Identify which cell holds the provided text, then report its (X, Y) central coordinate. 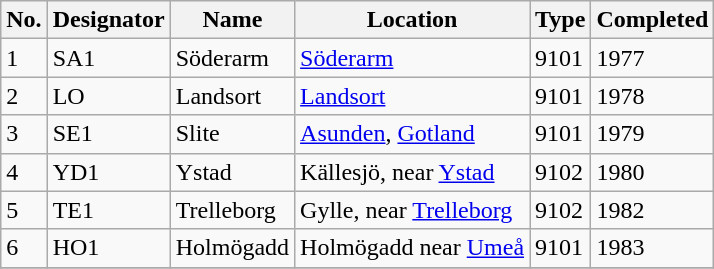
Holmögadd (232, 248)
HO1 (108, 248)
TE1 (108, 210)
1982 (652, 210)
5 (24, 210)
1979 (652, 134)
Gylle, near Trelleborg (412, 210)
4 (24, 172)
SE1 (108, 134)
Trelleborg (232, 210)
Ystad (232, 172)
Type (560, 20)
2 (24, 96)
Name (232, 20)
LO (108, 96)
Källesjö, near Ystad (412, 172)
1 (24, 58)
No. (24, 20)
3 (24, 134)
1978 (652, 96)
Completed (652, 20)
1980 (652, 172)
6 (24, 248)
1977 (652, 58)
Designator (108, 20)
1983 (652, 248)
Slite (232, 134)
Location (412, 20)
Holmögadd near Umeå (412, 248)
Asunden, Gotland (412, 134)
SA1 (108, 58)
YD1 (108, 172)
